Locate the cell with the specified text and output its [x, y] center coordinate. 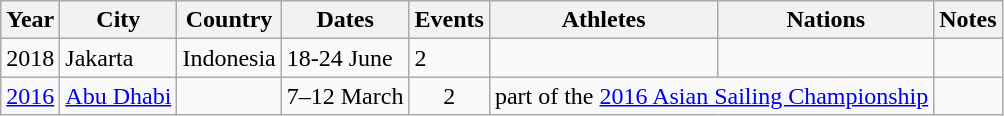
Events [449, 20]
7–12 March [345, 96]
2016 [30, 96]
Country [229, 20]
2018 [30, 58]
City [118, 20]
Year [30, 20]
Indonesia [229, 58]
Abu Dhabi [118, 96]
Dates [345, 20]
Athletes [604, 20]
part of the 2016 Asian Sailing Championship [711, 96]
18-24 June [345, 58]
Notes [968, 20]
Nations [826, 20]
Jakarta [118, 58]
